Return [x, y] of the center of cell containing provided text 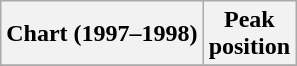
Chart (1997–1998) [102, 34]
Peakposition [249, 34]
